Capture the cell that displays the provided text and extract its (x, y) central coordinate. 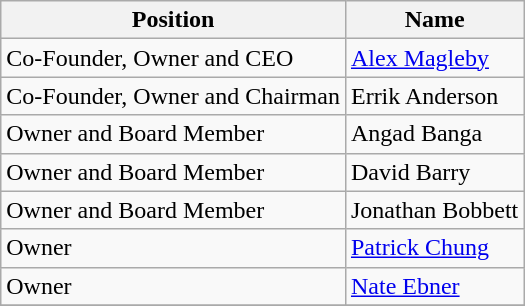
Jonathan Bobbett (434, 210)
David Barry (434, 172)
Position (174, 20)
Name (434, 20)
Co-Founder, Owner and CEO (174, 58)
Alex Magleby (434, 58)
Errik Anderson (434, 96)
Co-Founder, Owner and Chairman (174, 96)
Nate Ebner (434, 286)
Patrick Chung (434, 248)
Angad Banga (434, 134)
